Search for the cell housing the specified text and yield its (x, y) center coordinate. 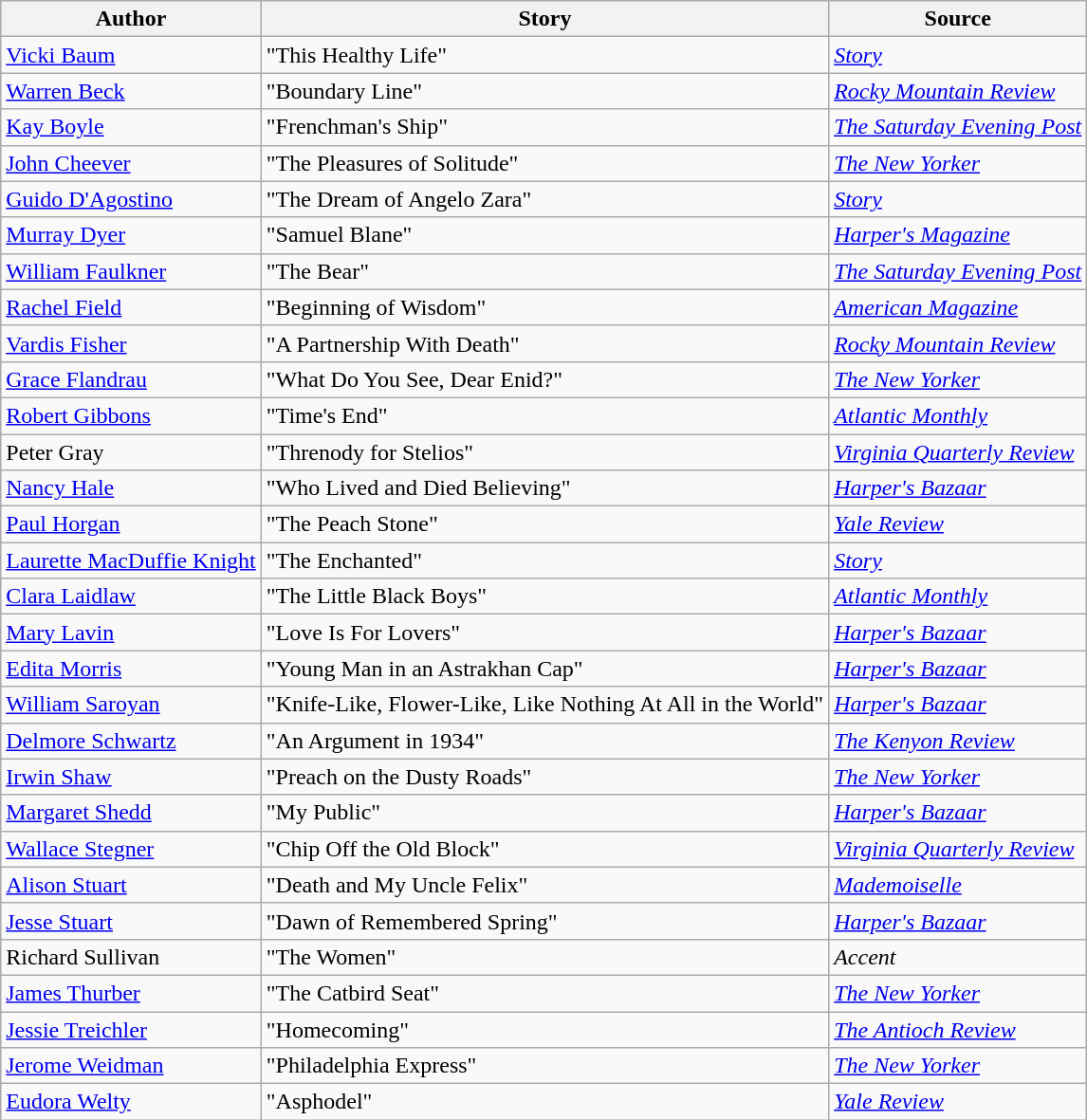
"Beginning of Wisdom" (544, 307)
Laurette MacDuffie Knight (131, 560)
Harper's Magazine (958, 235)
"Homecoming" (544, 1029)
"Frenchman's Ship" (544, 127)
"Samuel Blane" (544, 235)
Guido D'Agostino (131, 199)
Jerome Weidman (131, 1066)
Edita Morris (131, 669)
"The Little Black Boys" (544, 597)
Author (131, 19)
Robert Gibbons (131, 415)
"Knife-Like, Flower-Like, Like Nothing At All in the World" (544, 705)
William Saroyan (131, 705)
"Dawn of Remembered Spring" (544, 921)
Grace Flandrau (131, 379)
Margaret Shedd (131, 813)
Murray Dyer (131, 235)
Kay Boyle (131, 127)
Accent (958, 957)
"What Do You See, Dear Enid?" (544, 379)
Paul Horgan (131, 524)
Irwin Shaw (131, 777)
"Preach on the Dusty Roads" (544, 777)
"The Catbird Seat" (544, 993)
Delmore Schwartz (131, 741)
"This Healthy Life" (544, 55)
Vardis Fisher (131, 343)
The Antioch Review (958, 1029)
"The Bear" (544, 271)
"The Pleasures of Solitude" (544, 163)
Vicki Baum (131, 55)
James Thurber (131, 993)
American Magazine (958, 307)
"The Dream of Angelo Zara" (544, 199)
"An Argument in 1934" (544, 741)
"Threnody for Stelios" (544, 452)
Eudora Welty (131, 1102)
"The Enchanted" (544, 560)
"Boundary Line" (544, 91)
William Faulkner (131, 271)
Warren Beck (131, 91)
"My Public" (544, 813)
Clara Laidlaw (131, 597)
"A Partnership With Death" (544, 343)
"Philadelphia Express" (544, 1066)
Mary Lavin (131, 633)
"The Peach Stone" (544, 524)
Mademoiselle (958, 885)
Wallace Stegner (131, 849)
Rachel Field (131, 307)
Source (958, 19)
The Kenyon Review (958, 741)
"Young Man in an Astrakhan Cap" (544, 669)
"The Women" (544, 957)
"Asphodel" (544, 1102)
Nancy Hale (131, 488)
"Love Is For Lovers" (544, 633)
"Who Lived and Died Believing" (544, 488)
Alison Stuart (131, 885)
"Chip Off the Old Block" (544, 849)
Jessie Treichler (131, 1029)
Jesse Stuart (131, 921)
"Time's End" (544, 415)
John Cheever (131, 163)
Peter Gray (131, 452)
"Death and My Uncle Felix" (544, 885)
Richard Sullivan (131, 957)
